For the text-containing cell, return its midpoint in [x, y] coordinate format. 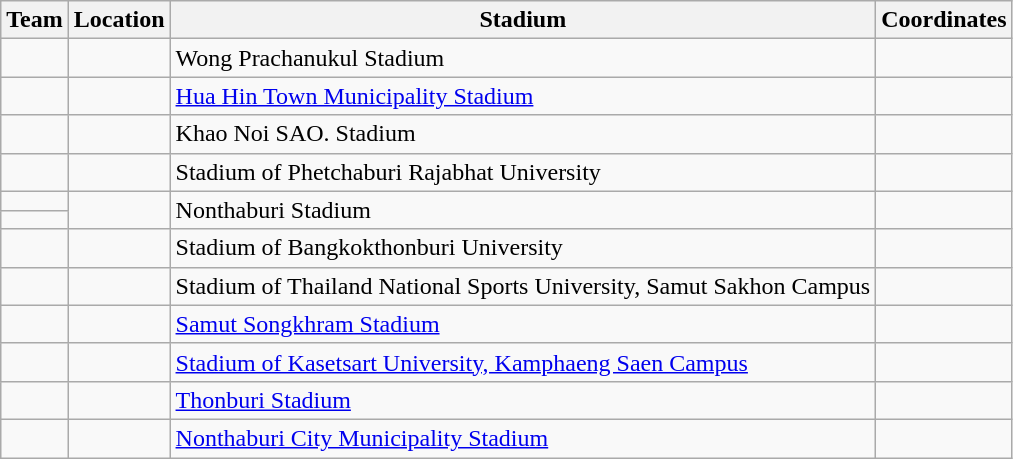
Stadium of Bangkokthonburi University [523, 248]
Stadium [523, 20]
Samut Songkhram Stadium [523, 324]
Nonthaburi City Municipality Stadium [523, 438]
Coordinates [944, 20]
Hua Hin Town Municipality Stadium [523, 96]
Stadium of Kasetsart University, Kamphaeng Saen Campus [523, 362]
Stadium of Phetchaburi Rajabhat University [523, 172]
Thonburi Stadium [523, 400]
Khao Noi SAO. Stadium [523, 134]
Location [119, 20]
Wong Prachanukul Stadium [523, 58]
Stadium of Thailand National Sports University, Samut Sakhon Campus [523, 286]
Team [35, 20]
Nonthaburi Stadium [523, 210]
